Return the (X, Y) coordinate for the center point of the cell that contains the specified text.  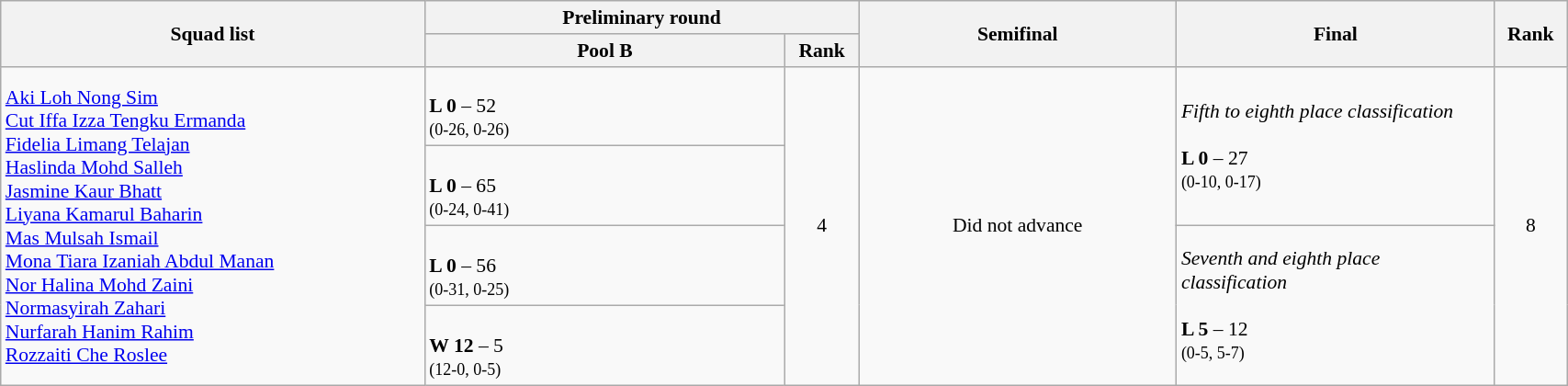
Fifth to eighth place classificationL 0 – 27(0-10, 0-17) (1336, 145)
Final (1336, 33)
Pool B (604, 51)
Squad list (213, 33)
Seventh and eighth place classificationL 5 – 12(0-5, 5-7) (1336, 305)
Did not advance (1018, 225)
L 0 – 65(0-24, 0-41) (604, 186)
Preliminary round (641, 17)
8 (1530, 225)
L 0 – 52(0-26, 0-26) (604, 107)
4 (822, 225)
Semifinal (1018, 33)
L 0 – 56(0-31, 0-25) (604, 267)
W 12 – 5(12-0, 0-5) (604, 346)
